Determine the (x, y) coordinate at the center of the cell enclosing the given text.  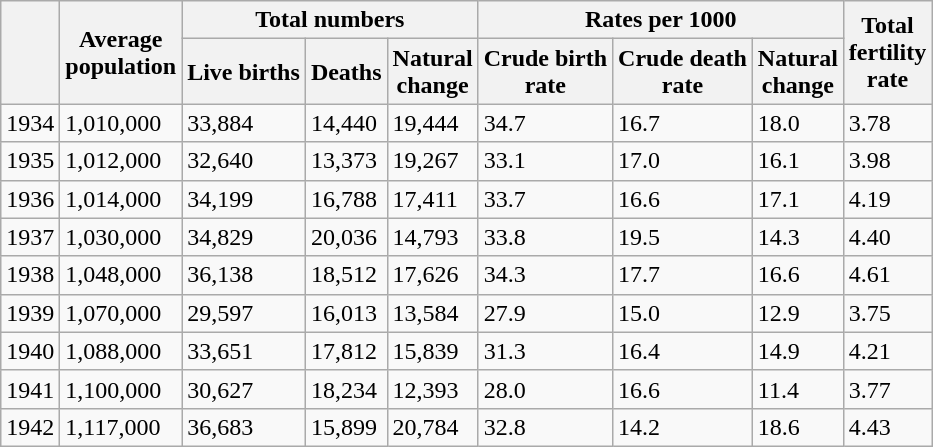
1938 (30, 275)
Crude deathrate (683, 72)
Deaths (346, 72)
33,651 (244, 351)
34,199 (244, 199)
1,117,000 (121, 427)
33.1 (545, 161)
13,584 (432, 313)
36,138 (244, 275)
32,640 (244, 161)
3.75 (887, 313)
1934 (30, 123)
13,373 (346, 161)
1940 (30, 351)
Rates per 1000 (660, 20)
1941 (30, 389)
Totalfertilityrate (887, 52)
16.1 (798, 161)
14.3 (798, 237)
18.6 (798, 427)
17,626 (432, 275)
14,793 (432, 237)
4.40 (887, 237)
3.98 (887, 161)
17.0 (683, 161)
19.5 (683, 237)
31.3 (545, 351)
14.9 (798, 351)
3.77 (887, 389)
1939 (30, 313)
12,393 (432, 389)
4.19 (887, 199)
Total numbers (330, 20)
18,234 (346, 389)
4.43 (887, 427)
33.7 (545, 199)
36,683 (244, 427)
20,784 (432, 427)
19,267 (432, 161)
30,627 (244, 389)
32.8 (545, 427)
12.9 (798, 313)
3.78 (887, 123)
14.2 (683, 427)
4.21 (887, 351)
20,036 (346, 237)
16,013 (346, 313)
34.3 (545, 275)
16.7 (683, 123)
16.4 (683, 351)
1935 (30, 161)
33.8 (545, 237)
15.0 (683, 313)
29,597 (244, 313)
1,088,000 (121, 351)
1,012,000 (121, 161)
17,812 (346, 351)
14,440 (346, 123)
1,010,000 (121, 123)
15,839 (432, 351)
17.7 (683, 275)
Averagepopulation (121, 52)
1,070,000 (121, 313)
34,829 (244, 237)
Live births (244, 72)
27.9 (545, 313)
1,048,000 (121, 275)
1936 (30, 199)
18,512 (346, 275)
15,899 (346, 427)
16,788 (346, 199)
11.4 (798, 389)
1942 (30, 427)
33,884 (244, 123)
17.1 (798, 199)
4.61 (887, 275)
34.7 (545, 123)
19,444 (432, 123)
28.0 (545, 389)
17,411 (432, 199)
1,100,000 (121, 389)
18.0 (798, 123)
1,014,000 (121, 199)
1937 (30, 237)
1,030,000 (121, 237)
Crude birthrate (545, 72)
